Extract the [X, Y] coordinate from the center of the cell holding the provided text.  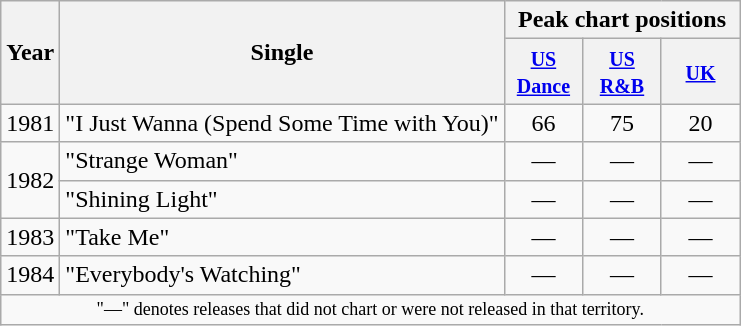
"I Just Wanna (Spend Some Time with You)" [282, 123]
1984 [30, 275]
20 [700, 123]
Peak chart positions [622, 20]
"Everybody's Watching" [282, 275]
1981 [30, 123]
"Strange Woman" [282, 161]
"Take Me" [282, 237]
US Dance [544, 72]
Year [30, 52]
UK [700, 72]
1983 [30, 237]
"Shining Light" [282, 199]
75 [622, 123]
"—" denotes releases that did not chart or were not released in that territory. [370, 310]
1982 [30, 180]
66 [544, 123]
US R&B [622, 72]
Single [282, 52]
